Capture the cell that displays the provided text and extract its [X, Y] central coordinate. 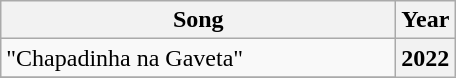
2022 [426, 58]
"Chapadinha na Gaveta" [198, 58]
Song [198, 20]
Year [426, 20]
